Extract the [X, Y] coordinate from the center of the cell holding the provided text.  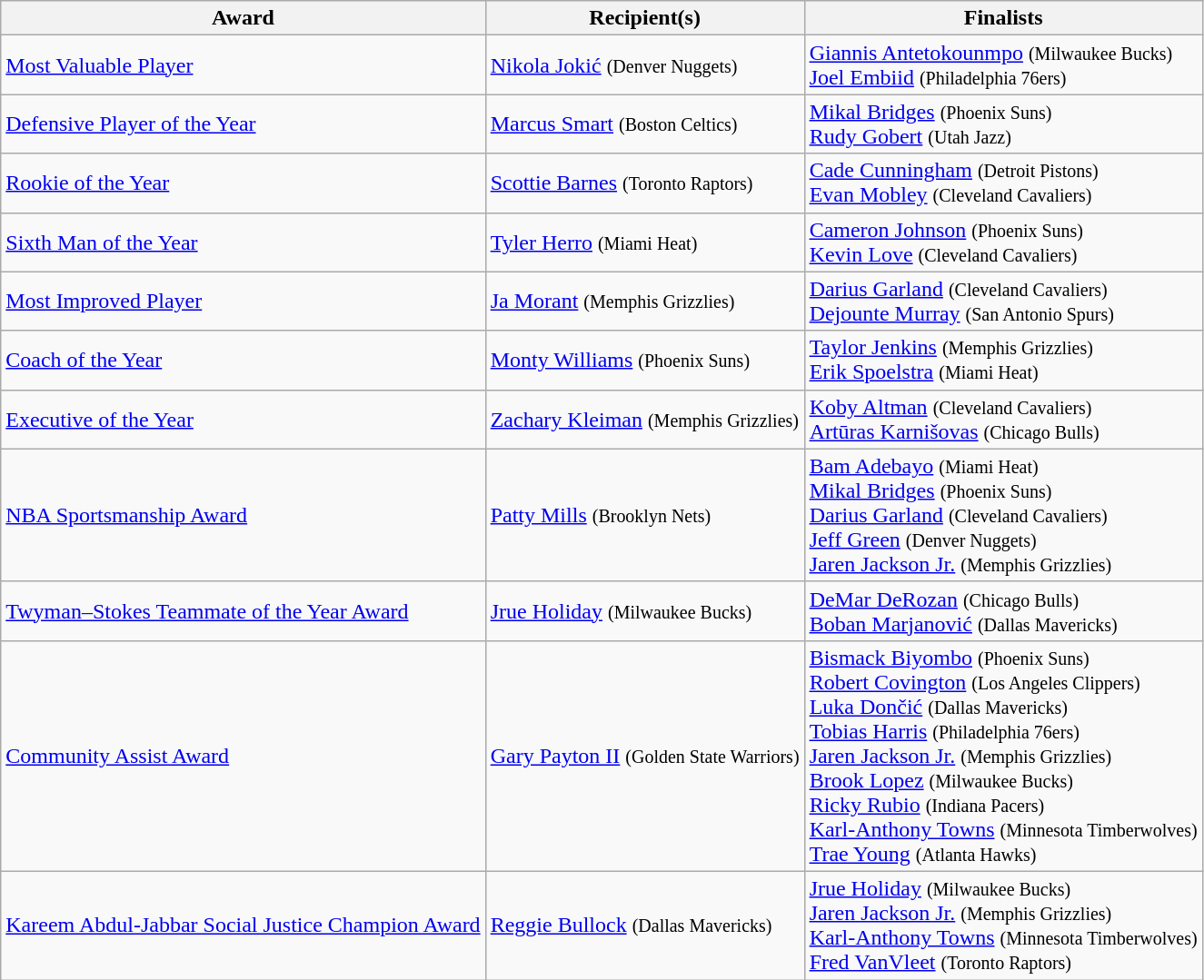
Nikola Jokić (Denver Nuggets) [645, 65]
DeMar DeRozan (Chicago Bulls)Boban Marjanović (Dallas Mavericks) [1003, 610]
Jrue Holiday (Milwaukee Bucks)Jaren Jackson Jr. (Memphis Grizzlies)Karl-Anthony Towns (Minnesota Timberwolves)Fred VanVleet (Toronto Raptors) [1003, 925]
Most Improved Player [244, 302]
Gary Payton II (Golden State Warriors) [645, 756]
Defensive Player of the Year [244, 124]
Coach of the Year [244, 360]
Executive of the Year [244, 420]
Marcus Smart (Boston Celtics) [645, 124]
Recipient(s) [645, 18]
Tyler Herro (Miami Heat) [645, 242]
Finalists [1003, 18]
Cameron Johnson (Phoenix Suns)Kevin Love (Cleveland Cavaliers) [1003, 242]
Jrue Holiday (Milwaukee Bucks) [645, 610]
Cade Cunningham (Detroit Pistons)Evan Mobley (Cleveland Cavaliers) [1003, 183]
Twyman–Stokes Teammate of the Year Award [244, 610]
Patty Mills (Brooklyn Nets) [645, 515]
Taylor Jenkins (Memphis Grizzlies)Erik Spoelstra (Miami Heat) [1003, 360]
Monty Williams (Phoenix Suns) [645, 360]
Award [244, 18]
Koby Altman (Cleveland Cavaliers)Artūras Karnišovas (Chicago Bulls) [1003, 420]
NBA Sportsmanship Award [244, 515]
Rookie of the Year [244, 183]
Scottie Barnes (Toronto Raptors) [645, 183]
Kareem Abdul-Jabbar Social Justice Champion Award [244, 925]
Mikal Bridges (Phoenix Suns)Rudy Gobert (Utah Jazz) [1003, 124]
Sixth Man of the Year [244, 242]
Most Valuable Player [244, 65]
Reggie Bullock (Dallas Mavericks) [645, 925]
Community Assist Award [244, 756]
Ja Morant (Memphis Grizzlies) [645, 302]
Giannis Antetokounmpo (Milwaukee Bucks)Joel Embiid (Philadelphia 76ers) [1003, 65]
Zachary Kleiman (Memphis Grizzlies) [645, 420]
Darius Garland (Cleveland Cavaliers)Dejounte Murray (San Antonio Spurs) [1003, 302]
